From the cell containing the given text, extract its center point as [X, Y] coordinate. 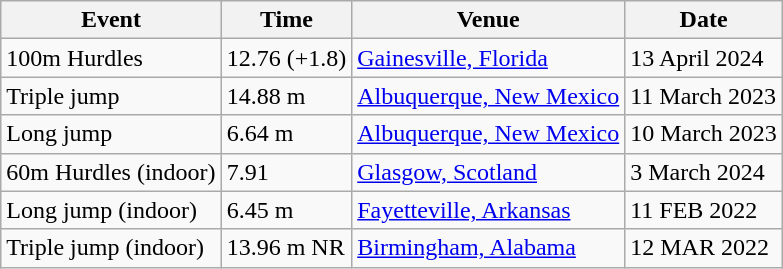
60m Hurdles (indoor) [111, 172]
13 April 2024 [704, 58]
6.64 m [286, 134]
Event [111, 20]
Date [704, 20]
12.76 (+1.8) [286, 58]
14.88 m [286, 96]
12 MAR 2022 [704, 248]
Gainesville, Florida [488, 58]
Triple jump [111, 96]
Glasgow, Scotland [488, 172]
6.45 m [286, 210]
11 March 2023 [704, 96]
Birmingham, Alabama [488, 248]
Fayetteville, Arkansas [488, 210]
10 March 2023 [704, 134]
Time [286, 20]
Venue [488, 20]
7.91 [286, 172]
Triple jump (indoor) [111, 248]
3 March 2024 [704, 172]
Long jump [111, 134]
100m Hurdles [111, 58]
13.96 m NR [286, 248]
Long jump (indoor) [111, 210]
11 FEB 2022 [704, 210]
